Identify which cell holds the provided text, then report its (x, y) central coordinate. 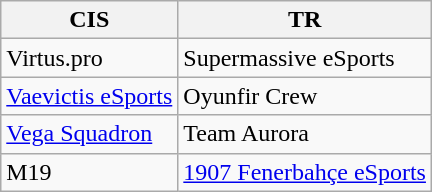
M19 (90, 172)
Virtus.pro (90, 58)
CIS (90, 20)
Vaevictis eSports (90, 96)
Oyunfir Crew (305, 96)
Supermassive eSports (305, 58)
1907 Fenerbahçe eSports (305, 172)
Vega Squadron (90, 134)
Team Aurora (305, 134)
TR (305, 20)
